Search for the cell housing the specified text and yield its [X, Y] center coordinate. 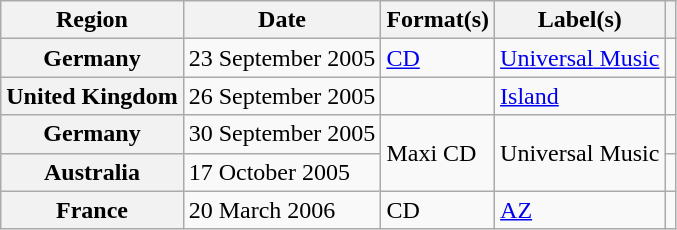
Australia [92, 172]
Island [580, 96]
26 September 2005 [282, 96]
Label(s) [580, 20]
20 March 2006 [282, 210]
Format(s) [438, 20]
AZ [580, 210]
23 September 2005 [282, 58]
Date [282, 20]
Maxi CD [438, 153]
France [92, 210]
Region [92, 20]
17 October 2005 [282, 172]
30 September 2005 [282, 134]
United Kingdom [92, 96]
